Search for the cell housing the specified text and yield its (X, Y) center coordinate. 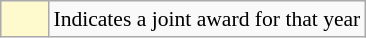
Indicates a joint award for that year (206, 19)
